For the text-containing cell, return its midpoint in (x, y) coordinate format. 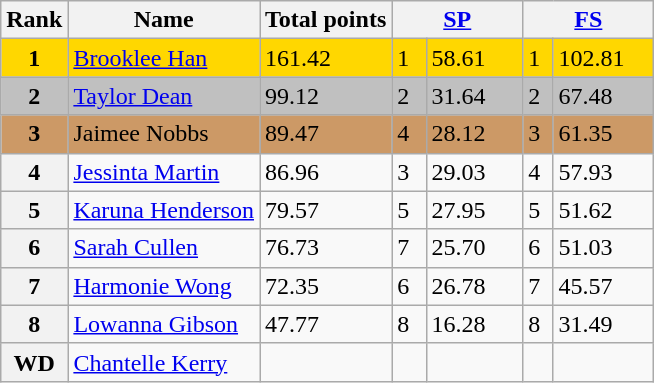
FS (588, 20)
28.12 (474, 134)
SP (458, 20)
45.57 (604, 286)
57.93 (604, 172)
WD (34, 362)
161.42 (326, 58)
47.77 (326, 324)
31.64 (474, 96)
Karuna Henderson (164, 210)
Brooklee Han (164, 58)
76.73 (326, 248)
Name (164, 20)
61.35 (604, 134)
Taylor Dean (164, 96)
Rank (34, 20)
16.28 (474, 324)
Jessinta Martin (164, 172)
26.78 (474, 286)
51.03 (604, 248)
51.62 (604, 210)
27.95 (474, 210)
Total points (326, 20)
102.81 (604, 58)
72.35 (326, 286)
31.49 (604, 324)
79.57 (326, 210)
Harmonie Wong (164, 286)
Sarah Cullen (164, 248)
67.48 (604, 96)
Chantelle Kerry (164, 362)
25.70 (474, 248)
Jaimee Nobbs (164, 134)
29.03 (474, 172)
89.47 (326, 134)
58.61 (474, 58)
Lowanna Gibson (164, 324)
99.12 (326, 96)
86.96 (326, 172)
